Find where the given text appears and provide that cell's center as [X, Y] coordinate. 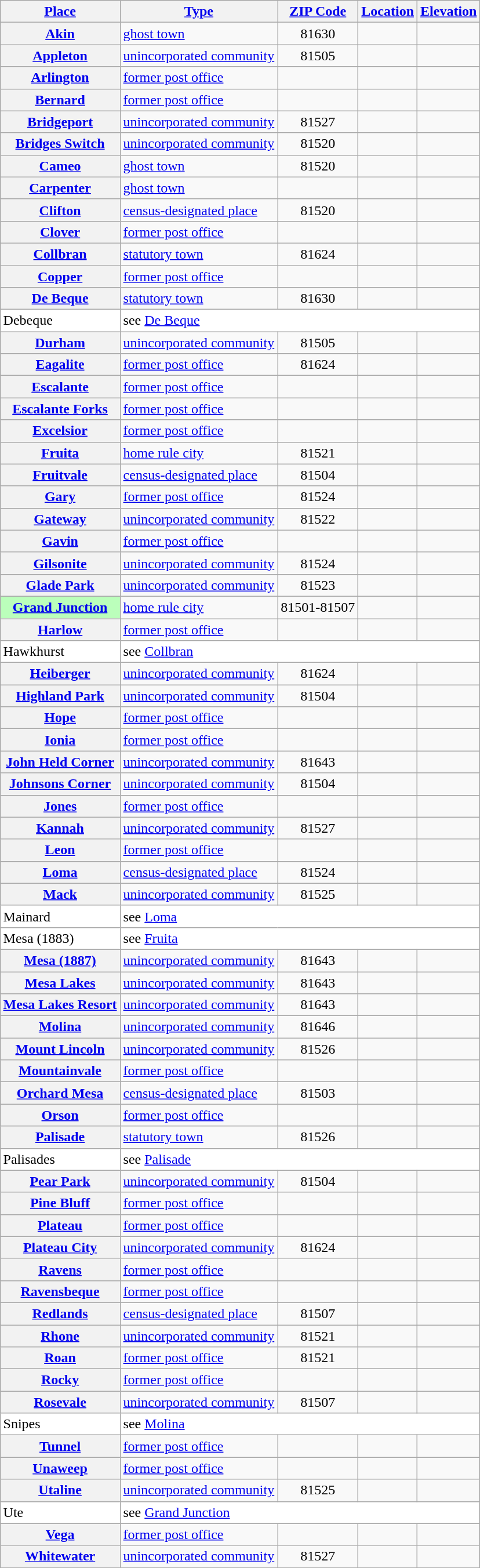
Palisade [60, 1137]
see Collbran [300, 652]
see Loma [300, 916]
Johnsons Corner [60, 784]
Palisades [60, 1159]
ZIP Code [318, 12]
Bernard [60, 100]
Mainard [60, 916]
see Grand Junction [300, 1512]
Harlow [60, 629]
Orchard Mesa [60, 1093]
Leon [60, 850]
Mount Lincoln [60, 1049]
Rocky [60, 1380]
Ute [60, 1512]
Cameo [60, 166]
Pear Park [60, 1181]
Gary [60, 497]
Escalante Forks [60, 409]
Pine Bluff [60, 1203]
Fruitvale [60, 475]
Mountainvale [60, 1071]
see De Beque [300, 321]
Mesa Lakes Resort [60, 1005]
Rhone [60, 1335]
Bridges Switch [60, 144]
Arlington [60, 78]
Mesa (1887) [60, 960]
see Molina [300, 1424]
Gilsonite [60, 563]
Appleton [60, 56]
Fruita [60, 453]
81523 [318, 585]
Loma [60, 872]
Gateway [60, 519]
Durham [60, 343]
81646 [318, 1027]
Rosevale [60, 1402]
see Fruita [300, 938]
De Beque [60, 299]
Elevation [449, 12]
81522 [318, 519]
Highland Park [60, 696]
Copper [60, 277]
Plateau City [60, 1247]
Unaweep [60, 1468]
see Palisade [300, 1159]
Debeque [60, 321]
Snipes [60, 1424]
Utaline [60, 1490]
Eagalite [60, 365]
Escalante [60, 387]
Molina [60, 1027]
Mack [60, 894]
Akin [60, 34]
Whitewater [60, 1556]
Ravens [60, 1269]
Glade Park [60, 585]
Bridgeport [60, 122]
Collbran [60, 254]
Hawkhurst [60, 652]
Mesa (1883) [60, 938]
Vega [60, 1534]
Orson [60, 1115]
81501-81507 [318, 607]
Kannah [60, 828]
Excelsior [60, 431]
Location [388, 12]
Clifton [60, 210]
Ionia [60, 740]
Heiberger [60, 674]
Ravensbeque [60, 1291]
Plateau [60, 1225]
Roan [60, 1358]
Redlands [60, 1313]
John Held Corner [60, 762]
Hope [60, 718]
Grand Junction [60, 607]
Type [199, 12]
Tunnel [60, 1446]
81503 [318, 1093]
Jones [60, 806]
Clover [60, 232]
Place [60, 12]
Gavin [60, 541]
Carpenter [60, 188]
Mesa Lakes [60, 983]
